Search for the cell housing the specified text and yield its [x, y] center coordinate. 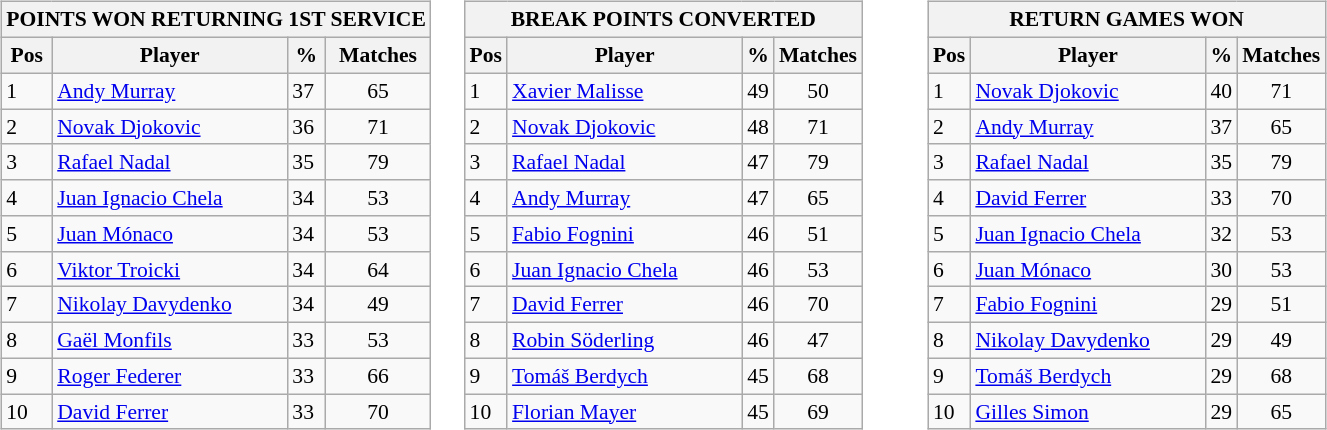
Robin Söderling [624, 340]
Roger Federer [170, 376]
BREAK POINTS CONVERTED [664, 20]
50 [818, 91]
69 [818, 412]
30 [1221, 269]
66 [378, 376]
32 [1221, 234]
Florian Mayer [624, 412]
POINTS WON RETURNING 1ST SERVICE [216, 20]
Xavier Malisse [624, 91]
Gilles Simon [1088, 412]
36 [306, 127]
48 [758, 127]
64 [378, 269]
40 [1221, 91]
RETURN GAMES WON [1126, 20]
Gaël Monfils [170, 340]
Viktor Troicki [170, 269]
